Provide the (X, Y) coordinate of the cell's center where the given text is located.  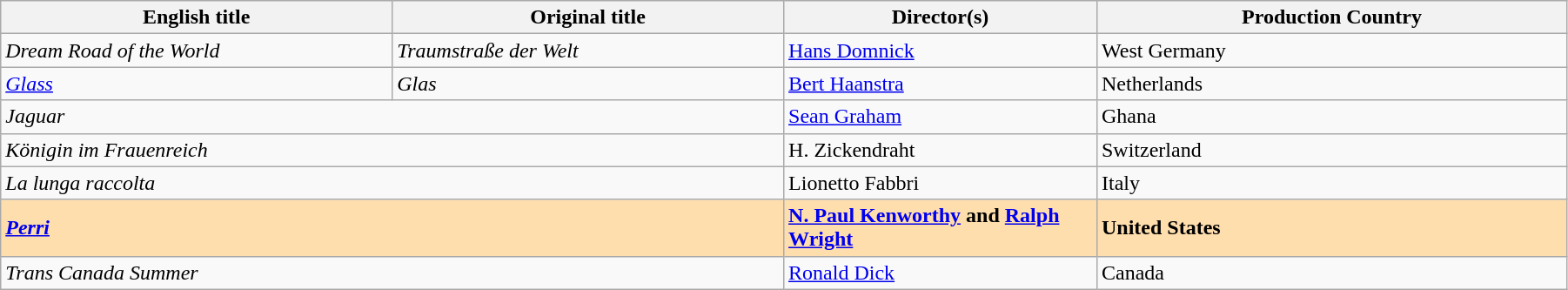
Glass (197, 84)
Sean Graham (941, 117)
Original title (588, 17)
Lionetto Fabbri (941, 183)
Ghana (1331, 117)
Netherlands (1331, 84)
United States (1331, 228)
Perri (392, 228)
Trans Canada Summer (392, 273)
Hans Domnick (941, 51)
Jaguar (392, 117)
Dream Road of the World (197, 51)
La lunga raccolta (392, 183)
Switzerland (1331, 150)
Ronald Dick (941, 273)
Canada (1331, 273)
Glas (588, 84)
West Germany (1331, 51)
Director(s) (941, 17)
English title (197, 17)
Königin im Frauenreich (392, 150)
Italy (1331, 183)
Production Country (1331, 17)
N. Paul Kenworthy and Ralph Wright (941, 228)
Bert Haanstra (941, 84)
Traumstraße der Welt (588, 51)
H. Zickendraht (941, 150)
